Capture the cell that displays the provided text and extract its (x, y) central coordinate. 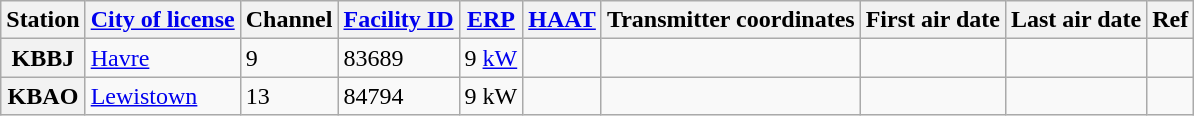
9 (289, 58)
HAAT (562, 20)
First air date (932, 20)
City of license (162, 20)
ERP (491, 20)
Transmitter coordinates (730, 20)
KBBJ (43, 58)
Channel (289, 20)
Last air date (1076, 20)
Ref (1170, 20)
Facility ID (398, 20)
13 (289, 96)
84794 (398, 96)
Lewistown (162, 96)
Havre (162, 58)
83689 (398, 58)
KBAO (43, 96)
Station (43, 20)
